From the cell containing the given text, extract its center point as [X, Y] coordinate. 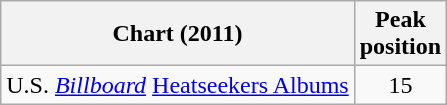
Chart (2011) [178, 34]
15 [400, 85]
U.S. Billboard Heatseekers Albums [178, 85]
Peakposition [400, 34]
